Provide the [X, Y] coordinate of the cell's center where the given text is located.  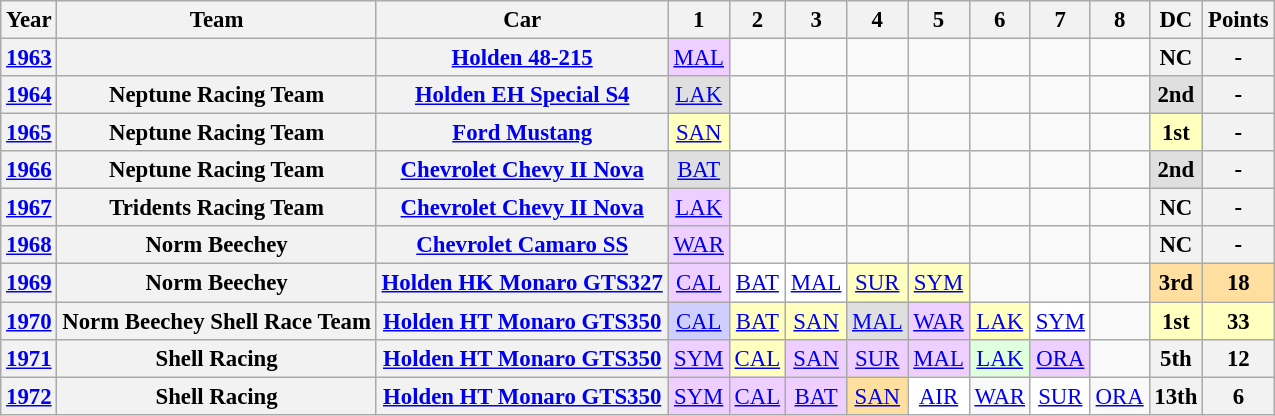
3 [816, 20]
Holden HK Monaro GTS327 [522, 283]
4 [878, 20]
AIR [938, 396]
1968 [29, 245]
1970 [29, 321]
1972 [29, 396]
1971 [29, 358]
Holden 48-215 [522, 58]
Chevrolet Camaro SS [522, 245]
5 [938, 20]
1965 [29, 133]
5th [1176, 358]
1967 [29, 208]
1963 [29, 58]
Ford Mustang [522, 133]
1964 [29, 95]
Tridents Racing Team [216, 208]
33 [1238, 321]
13th [1176, 396]
8 [1120, 20]
7 [1060, 20]
1969 [29, 283]
3rd [1176, 283]
DC [1176, 20]
Points [1238, 20]
Holden EH Special S4 [522, 95]
1 [698, 20]
12 [1238, 358]
18 [1238, 283]
Year [29, 20]
1966 [29, 170]
Team [216, 20]
Norm Beechey Shell Race Team [216, 321]
Car [522, 20]
2 [757, 20]
